Pinpoint the cell where the given text exists, returning its [x, y] midpoint coordinate. 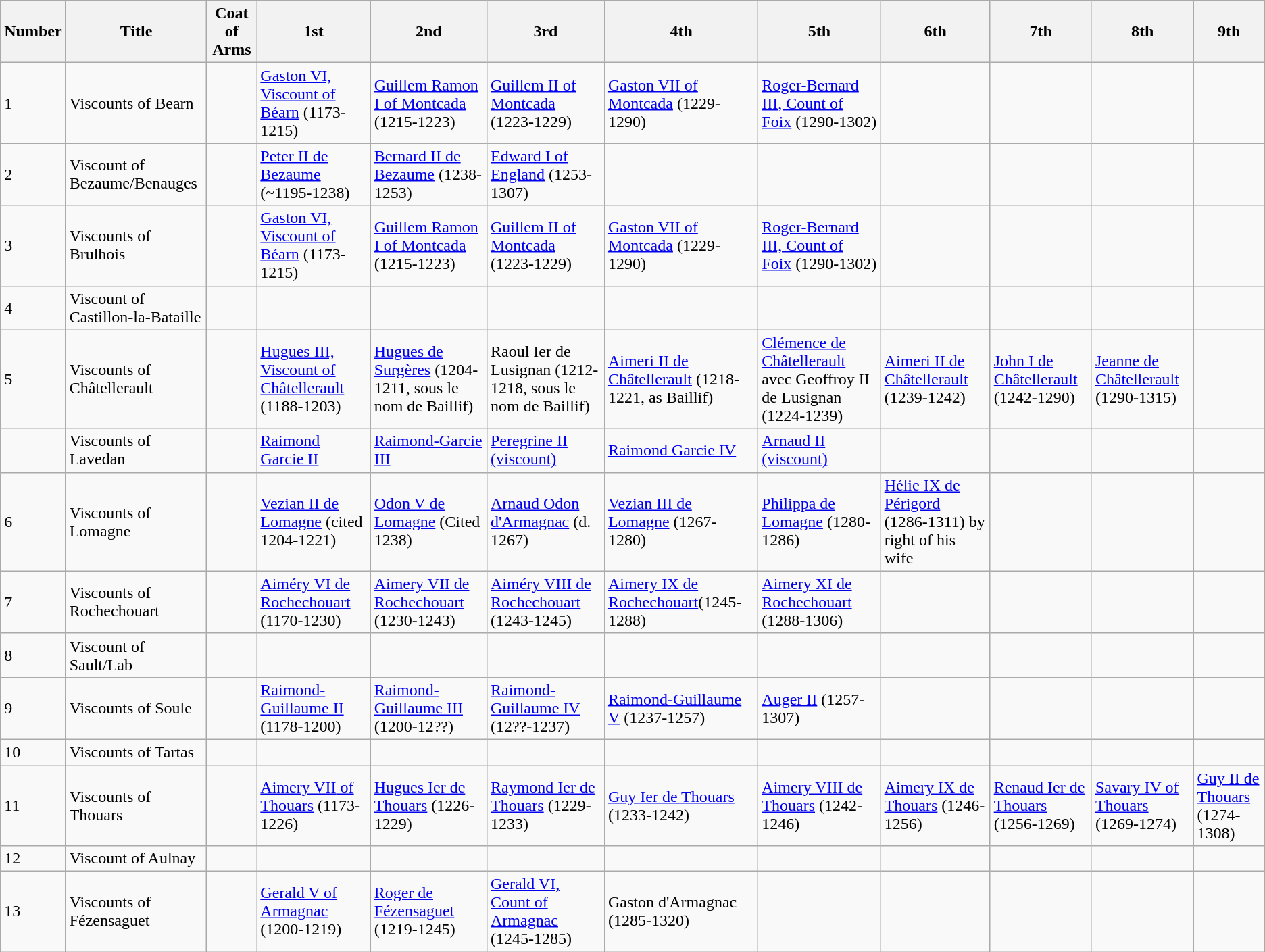
Aimery VII de Rochechouart (1230-1243) [428, 602]
Arnaud II (viscount) [819, 450]
Viscounts of Fézensaguet [137, 912]
Raoul Ier de Lusignan (1212-1218, sous le nom de Baillif) [545, 379]
Viscounts of Rochechouart [137, 602]
Viscounts of Brulhois [137, 246]
Raimond Garcie IV [681, 450]
Raimond-Guillaume II (1178-1200) [314, 708]
Viscount of Castillon-la-Bataille [137, 308]
1st [314, 32]
Renaud Ier de Thouars (1256-1269) [1041, 805]
13 [33, 912]
Raimond Garcie II [314, 450]
Raimond-Guillaume IV (12??-1237) [545, 708]
9 [33, 708]
Vezian II de Lomagne (cited 1204-1221) [314, 522]
7th [1041, 32]
Raymond Ier de Thouars (1229-1233) [545, 805]
5 [33, 379]
Viscounts of Châtellerault [137, 379]
Edward I of England (1253-1307) [545, 174]
4 [33, 308]
Viscounts of Bearn [137, 103]
Aimery IX de Rochechouart(1245-1288) [681, 602]
Aimery VIII de Thouars (1242-1246) [819, 805]
Hélie IX de Périgord (1286-1311) by right of his wife [935, 522]
11 [33, 805]
Guy II de Thouars (1274-1308) [1229, 805]
Gerald V of Armagnac (1200-1219) [314, 912]
Viscounts of Lavedan [137, 450]
6th [935, 32]
12 [33, 859]
4th [681, 32]
Clémence de Châtellerault avec Geoffroy II de Lusignan (1224-1239) [819, 379]
Aiméry VIII de Rochechouart (1243-1245) [545, 602]
Coat of Arms [232, 32]
Hugues Ier de Thouars (1226-1229) [428, 805]
Savary IV of Thouars (1269-1274) [1142, 805]
Raimond-Guillaume V (1237-1257) [681, 708]
Number [33, 32]
Aimeri II de Châtellerault (1218-1221, as Baillif) [681, 379]
Hugues de Surgères (1204-1211, sous le nom de Baillif) [428, 379]
10 [33, 752]
2nd [428, 32]
Gerald VI, Count of Armagnac (1245-1285) [545, 912]
Peregrine II (viscount) [545, 450]
Aimery IX de Thouars (1246-1256) [935, 805]
Viscount of Bezaume/Benauges [137, 174]
Vezian III de Lomagne (1267-1280) [681, 522]
5th [819, 32]
3rd [545, 32]
Title [137, 32]
Philippa de Lomagne (1280-1286) [819, 522]
Roger de Fézensaguet (1219-1245) [428, 912]
Viscounts of Tartas [137, 752]
9th [1229, 32]
Aimery XI de Rochechouart (1288-1306) [819, 602]
Raimond-Guillaume III (1200-12??) [428, 708]
Gaston d'Armagnac (1285-1320) [681, 912]
Jeanne de Châtellerault (1290-1315) [1142, 379]
Peter II de Bezaume (~1195-1238) [314, 174]
John I de Châtellerault (1242-1290) [1041, 379]
8 [33, 655]
Bernard II de Bezaume (1238-1253) [428, 174]
Viscounts of Thouars [137, 805]
Hugues III, Viscount of Châtellerault (1188-1203) [314, 379]
Viscount of Sault/Lab [137, 655]
1 [33, 103]
Odon V de Lomagne (Cited 1238) [428, 522]
Raimond-Garcie III [428, 450]
Aimery VII of Thouars (1173-1226) [314, 805]
Auger II (1257-1307) [819, 708]
Aimeri II de Châtellerault (1239-1242) [935, 379]
Aiméry VI de Rochechouart (1170-1230) [314, 602]
Viscount of Aulnay [137, 859]
2 [33, 174]
6 [33, 522]
Guy Ier de Thouars (1233-1242) [681, 805]
3 [33, 246]
Viscounts of Soule [137, 708]
Arnaud Odon d'Armagnac (d. 1267) [545, 522]
7 [33, 602]
Viscounts of Lomagne [137, 522]
8th [1142, 32]
